Capture the cell that displays the provided text and extract its [X, Y] central coordinate. 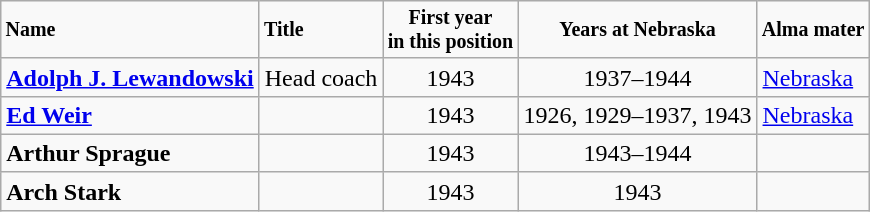
1937–1944 [638, 77]
Alma mater [813, 30]
Ed Weir [130, 115]
Adolph J. Lewandowski [130, 77]
First yearin this position [450, 30]
1926, 1929–1937, 1943 [638, 115]
Head coach [321, 77]
Name [130, 30]
Arthur Sprague [130, 153]
Arch Stark [130, 191]
Years at Nebraska [638, 30]
1943–1944 [638, 153]
Title [321, 30]
